Find where the given text appears and provide that cell's center as [X, Y] coordinate. 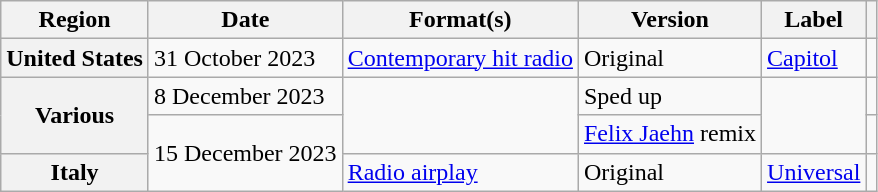
Contemporary hit radio [460, 58]
Region [75, 20]
Capitol [814, 58]
Date [245, 20]
Label [814, 20]
Felix Jaehn remix [670, 134]
15 December 2023 [245, 153]
31 October 2023 [245, 58]
Sped up [670, 96]
Radio airplay [460, 172]
Italy [75, 172]
8 December 2023 [245, 96]
Various [75, 115]
United States [75, 58]
Format(s) [460, 20]
Version [670, 20]
Universal [814, 172]
